From the cell containing the given text, extract its center point as [X, Y] coordinate. 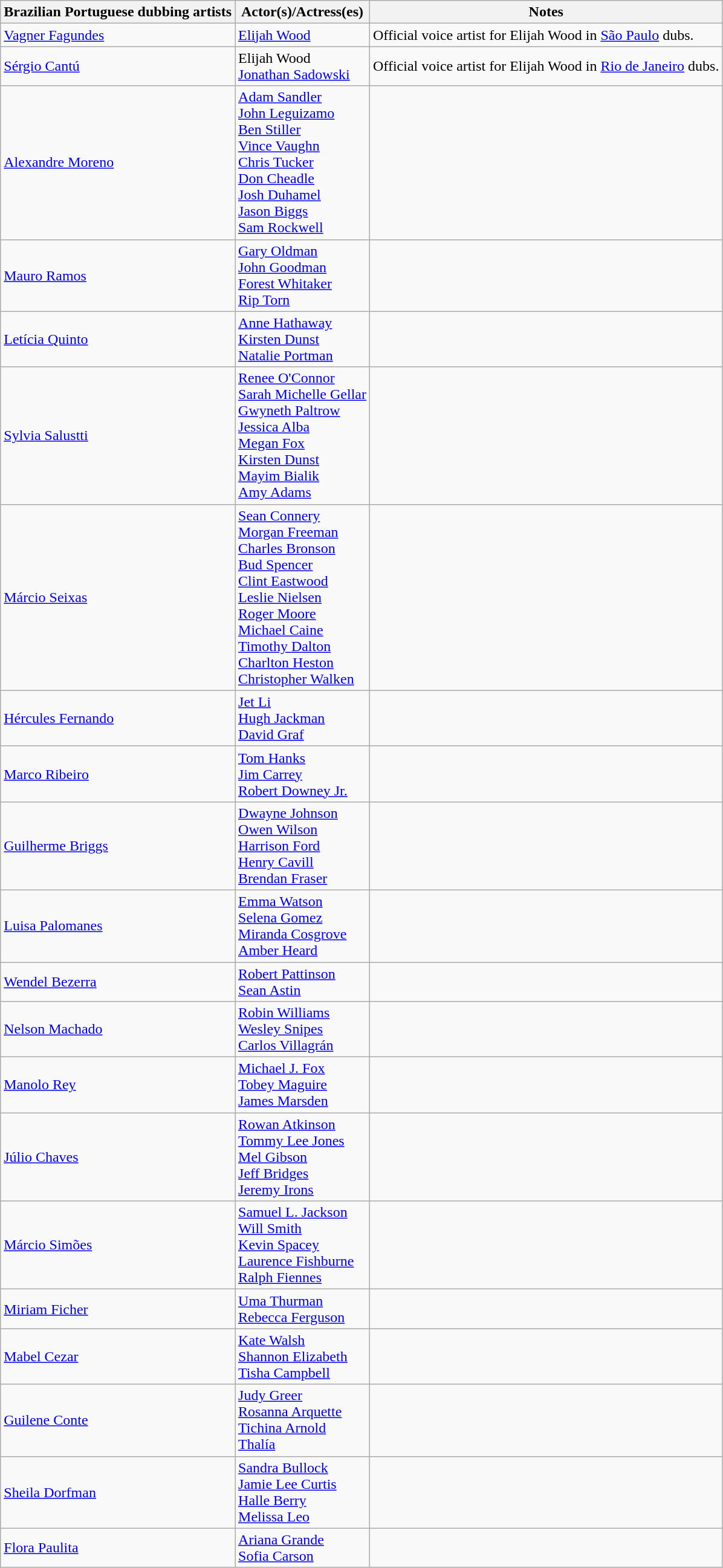
Judy GreerRosanna ArquetteTichina ArnoldThalía [302, 1421]
Renee O'ConnorSarah Michelle GellarGwyneth PaltrowJessica AlbaMegan FoxKirsten DunstMayim BialikAmy Adams [302, 435]
Elijah WoodJonathan Sadowski [302, 66]
Sheila Dorfman [118, 1492]
Uma ThurmanRebecca Ferguson [302, 1309]
Mauro Ramos [118, 276]
Letícia Quinto [118, 339]
Júlio Chaves [118, 1157]
Actor(s)/Actress(es) [302, 12]
Márcio Seixas [118, 597]
Anne HathawayKirsten DunstNatalie Portman [302, 339]
Ariana GrandeSofia Carson [302, 1547]
Sandra BullockJamie Lee CurtisHalle BerryMelissa Leo [302, 1492]
Emma WatsonSelena GomezMiranda CosgroveAmber Heard [302, 926]
Kate WalshShannon ElizabethTisha Campbell [302, 1356]
Dwayne JohnsonOwen WilsonHarrison FordHenry CavillBrendan Fraser [302, 846]
Gary OldmanJohn GoodmanForest WhitakerRip Torn [302, 276]
Hércules Fernando [118, 718]
Sérgio Cantú [118, 66]
Official voice artist for Elijah Wood in São Paulo dubs. [546, 35]
Vagner Fagundes [118, 35]
Notes [546, 12]
Rowan AtkinsonTommy Lee JonesMel GibsonJeff BridgesJeremy Irons [302, 1157]
Guilene Conte [118, 1421]
Marco Ribeiro [118, 774]
Michael J. FoxTobey MaguireJames Marsden [302, 1085]
Mabel Cezar [118, 1356]
Elijah Wood [302, 35]
Jet LiHugh JackmanDavid Graf [302, 718]
Guilherme Briggs [118, 846]
Luisa Palomanes [118, 926]
Samuel L. JacksonWill SmithKevin SpaceyLaurence FishburneRalph Fiennes [302, 1245]
Sylvia Salustti [118, 435]
Márcio Simões [118, 1245]
Tom HanksJim CarreyRobert Downey Jr. [302, 774]
Manolo Rey [118, 1085]
Alexandre Moreno [118, 163]
Flora Paulita [118, 1547]
Brazilian Portuguese dubbing artists [118, 12]
Nelson Machado [118, 1029]
Official voice artist for Elijah Wood in Rio de Janeiro dubs. [546, 66]
Robin WilliamsWesley SnipesCarlos Villagrán [302, 1029]
Miriam Ficher [118, 1309]
Robert PattinsonSean Astin [302, 982]
Adam SandlerJohn LeguizamoBen StillerVince VaughnChris TuckerDon CheadleJosh DuhamelJason BiggsSam Rockwell [302, 163]
Wendel Bezerra [118, 982]
